Return the [x, y] coordinate for the center point of the cell that contains the specified text.  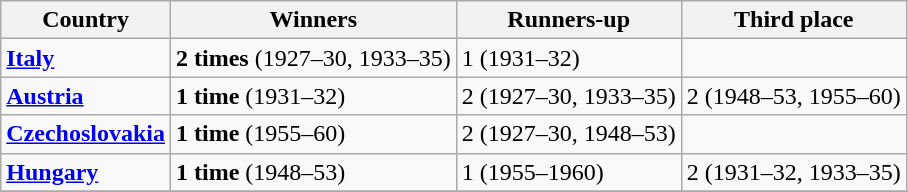
2 (1927–30, 1948–53) [568, 134]
2 (1948–53, 1955–60) [794, 96]
2 (1927–30, 1933–35) [568, 96]
1 time (1955–60) [313, 134]
Austria [86, 96]
1 time (1948–53) [313, 172]
1 (1955–1960) [568, 172]
Hungary [86, 172]
Winners [313, 20]
Czechoslovakia [86, 134]
Country [86, 20]
1 (1931–32) [568, 58]
Third place [794, 20]
1 time (1931–32) [313, 96]
Runners-up [568, 20]
2 times (1927–30, 1933–35) [313, 58]
2 (1931–32, 1933–35) [794, 172]
Italy [86, 58]
